Return the (X, Y) coordinate for the center point of the cell that contains the specified text.  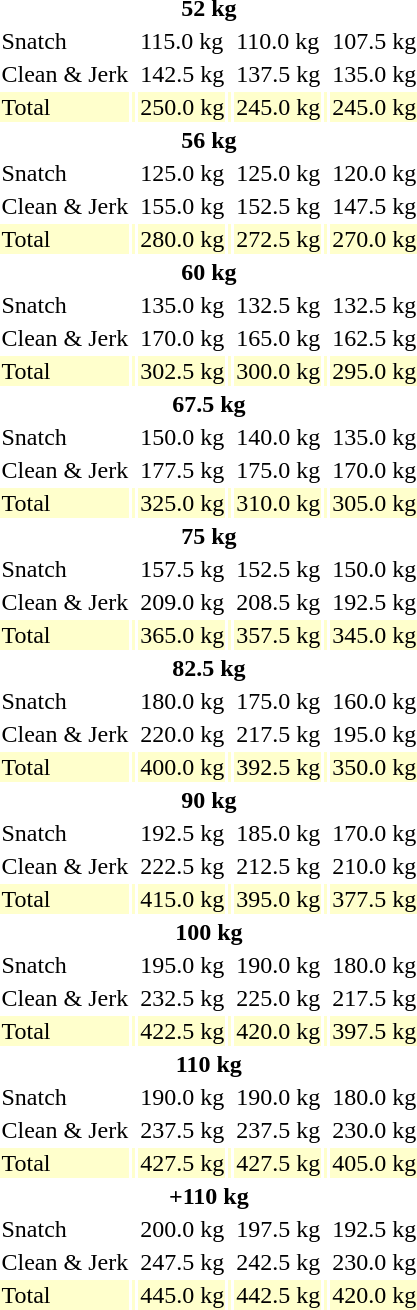
195.0 kg (182, 965)
137.5 kg (278, 74)
217.5 kg (278, 734)
177.5 kg (182, 470)
392.5 kg (278, 767)
247.5 kg (182, 1262)
220.0 kg (182, 734)
212.5 kg (278, 866)
197.5 kg (278, 1229)
422.5 kg (182, 1031)
272.5 kg (278, 239)
365.0 kg (182, 635)
302.5 kg (182, 371)
142.5 kg (182, 74)
135.0 kg (182, 305)
232.5 kg (182, 998)
115.0 kg (182, 41)
420.0 kg (278, 1031)
150.0 kg (182, 437)
192.5 kg (182, 833)
180.0 kg (182, 701)
132.5 kg (278, 305)
208.5 kg (278, 602)
400.0 kg (182, 767)
170.0 kg (182, 338)
155.0 kg (182, 206)
225.0 kg (278, 998)
140.0 kg (278, 437)
200.0 kg (182, 1229)
395.0 kg (278, 899)
165.0 kg (278, 338)
222.5 kg (182, 866)
250.0 kg (182, 107)
209.0 kg (182, 602)
325.0 kg (182, 503)
357.5 kg (278, 635)
157.5 kg (182, 569)
185.0 kg (278, 833)
245.0 kg (278, 107)
310.0 kg (278, 503)
280.0 kg (182, 239)
300.0 kg (278, 371)
445.0 kg (182, 1295)
242.5 kg (278, 1262)
442.5 kg (278, 1295)
110.0 kg (278, 41)
415.0 kg (182, 899)
